Detect which cell encompasses the target text, then output its [X, Y] center coordinate. 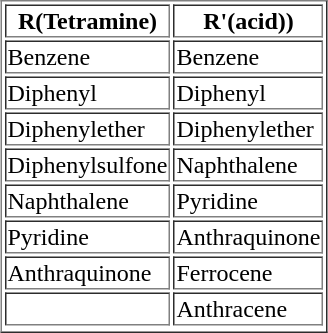
Anthracene [248, 308]
Ferrocene [248, 272]
R'(acid)) [248, 20]
Diphenylsulfone [88, 164]
R(Tetramine) [88, 20]
